Detect which cell encompasses the target text, then output its (x, y) center coordinate. 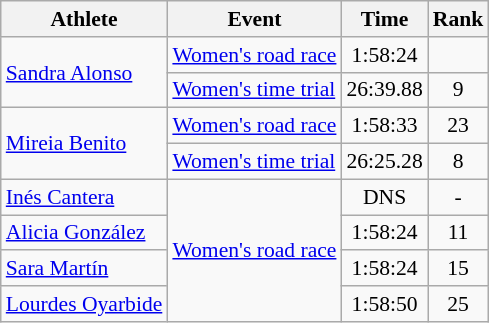
8 (458, 162)
DNS (384, 197)
Lourdes Oyarbide (84, 304)
23 (458, 126)
Mireia Benito (84, 144)
Athlete (84, 19)
Alicia González (84, 233)
Event (254, 19)
15 (458, 269)
1:58:50 (384, 304)
Sara Martín (84, 269)
26:39.88 (384, 90)
Inés Cantera (84, 197)
25 (458, 304)
11 (458, 233)
26:25.28 (384, 162)
Rank (458, 19)
9 (458, 90)
- (458, 197)
Time (384, 19)
1:58:33 (384, 126)
Sandra Alonso (84, 72)
